From the cell containing the given text, extract its center point as [X, Y] coordinate. 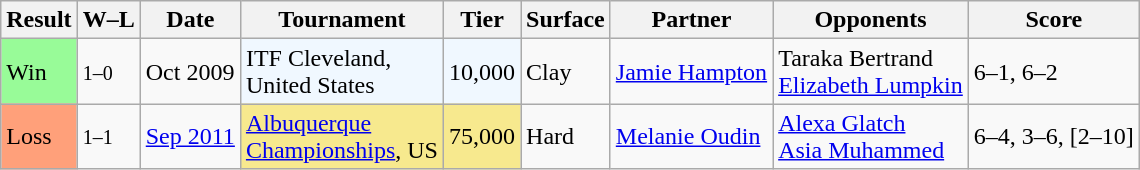
Result [39, 20]
10,000 [482, 72]
Alexa Glatch Asia Muhammed [871, 136]
6–4, 3–6, [2–10] [1054, 136]
Taraka Bertrand Elizabeth Lumpkin [871, 72]
Tournament [342, 20]
Oct 2009 [190, 72]
Score [1054, 20]
Win [39, 72]
Hard [566, 136]
Opponents [871, 20]
W–L [108, 20]
Albuquerque Championships, US [342, 136]
Clay [566, 72]
1–1 [108, 136]
Partner [691, 20]
Melanie Oudin [691, 136]
Loss [39, 136]
75,000 [482, 136]
Tier [482, 20]
1–0 [108, 72]
Sep 2011 [190, 136]
Surface [566, 20]
6–1, 6–2 [1054, 72]
Jamie Hampton [691, 72]
Date [190, 20]
ITF Cleveland, United States [342, 72]
